For the text-containing cell, return its midpoint in (x, y) coordinate format. 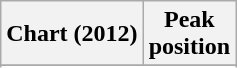
Chart (2012) (72, 34)
Peakposition (189, 34)
